Locate the cell with the specified text and output its (X, Y) center coordinate. 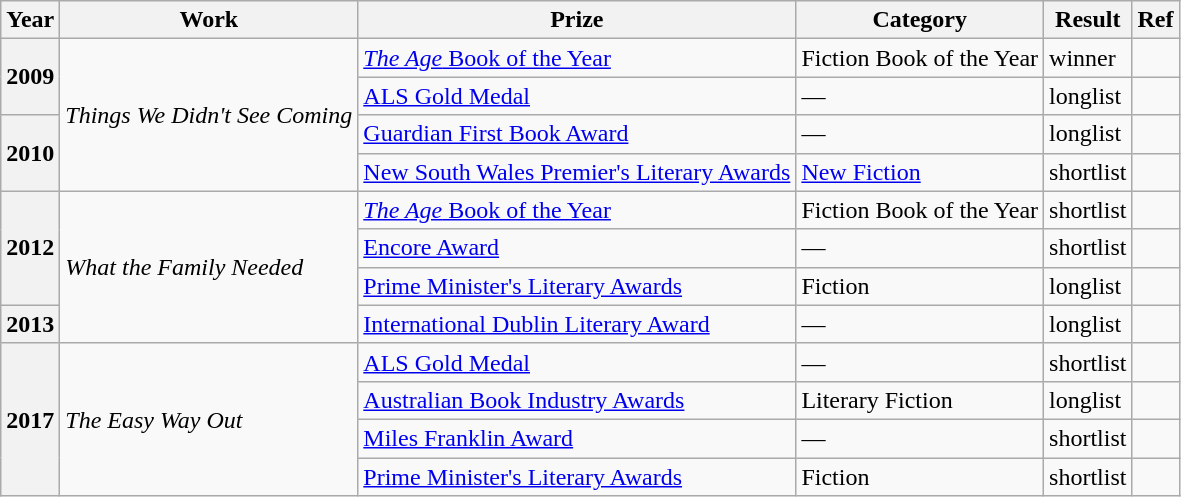
2017 (30, 419)
Things We Didn't See Coming (209, 115)
Year (30, 20)
Ref (1156, 20)
2009 (30, 77)
International Dublin Literary Award (577, 324)
Guardian First Book Award (577, 134)
Category (920, 20)
Literary Fiction (920, 400)
Miles Franklin Award (577, 438)
2010 (30, 153)
The Easy Way Out (209, 419)
Result (1088, 20)
What the Family Needed (209, 267)
Australian Book Industry Awards (577, 400)
New Fiction (920, 172)
New South Wales Premier's Literary Awards (577, 172)
2013 (30, 324)
Prize (577, 20)
Work (209, 20)
2012 (30, 248)
Encore Award (577, 248)
winner (1088, 58)
